Scan for the cell matching the given text and deliver its [x, y] coordinate at center. 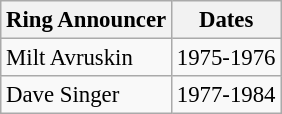
Ring Announcer [86, 20]
Dave Singer [86, 95]
1975-1976 [226, 58]
Dates [226, 20]
Milt Avruskin [86, 58]
1977-1984 [226, 95]
